Detect which cell encompasses the target text, then output its (x, y) center coordinate. 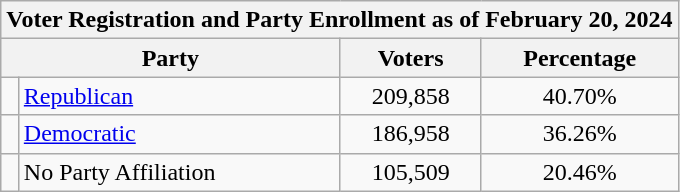
36.26% (580, 134)
Party (170, 58)
105,509 (410, 172)
40.70% (580, 96)
Percentage (580, 58)
Voter Registration and Party Enrollment as of February 20, 2024 (340, 20)
186,958 (410, 134)
Democratic (179, 134)
20.46% (580, 172)
Voters (410, 58)
No Party Affiliation (179, 172)
209,858 (410, 96)
Republican (179, 96)
